Determine the (X, Y) coordinate at the center of the cell enclosing the given text.  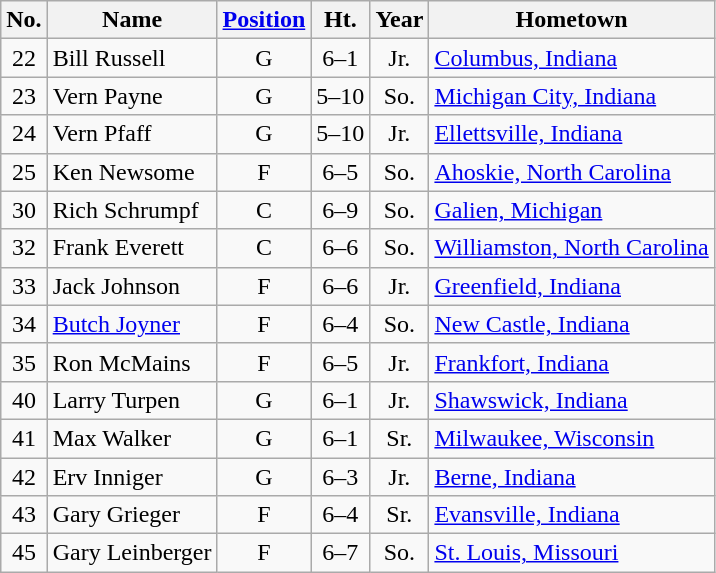
Position (264, 20)
22 (24, 58)
Year (400, 20)
Ahoskie, North Carolina (572, 172)
Name (132, 20)
6–3 (340, 477)
Shawswick, Indiana (572, 400)
No. (24, 20)
Berne, Indiana (572, 477)
23 (24, 96)
Milwaukee, Wisconsin (572, 438)
New Castle, Indiana (572, 324)
Rich Schrumpf (132, 210)
Ellettsville, Indiana (572, 134)
Williamston, North Carolina (572, 248)
Ht. (340, 20)
34 (24, 324)
Max Walker (132, 438)
25 (24, 172)
Butch Joyner (132, 324)
45 (24, 553)
42 (24, 477)
St. Louis, Missouri (572, 553)
Gary Leinberger (132, 553)
Ron McMains (132, 362)
Evansville, Indiana (572, 515)
Hometown (572, 20)
Michigan City, Indiana (572, 96)
Erv Inniger (132, 477)
Vern Payne (132, 96)
Gary Grieger (132, 515)
40 (24, 400)
Frank Everett (132, 248)
30 (24, 210)
Jack Johnson (132, 286)
Vern Pfaff (132, 134)
32 (24, 248)
43 (24, 515)
Greenfield, Indiana (572, 286)
6–9 (340, 210)
41 (24, 438)
Columbus, Indiana (572, 58)
Larry Turpen (132, 400)
Galien, Michigan (572, 210)
Ken Newsome (132, 172)
6–7 (340, 553)
Frankfort, Indiana (572, 362)
24 (24, 134)
33 (24, 286)
Bill Russell (132, 58)
35 (24, 362)
